For the text-containing cell, return its midpoint in (x, y) coordinate format. 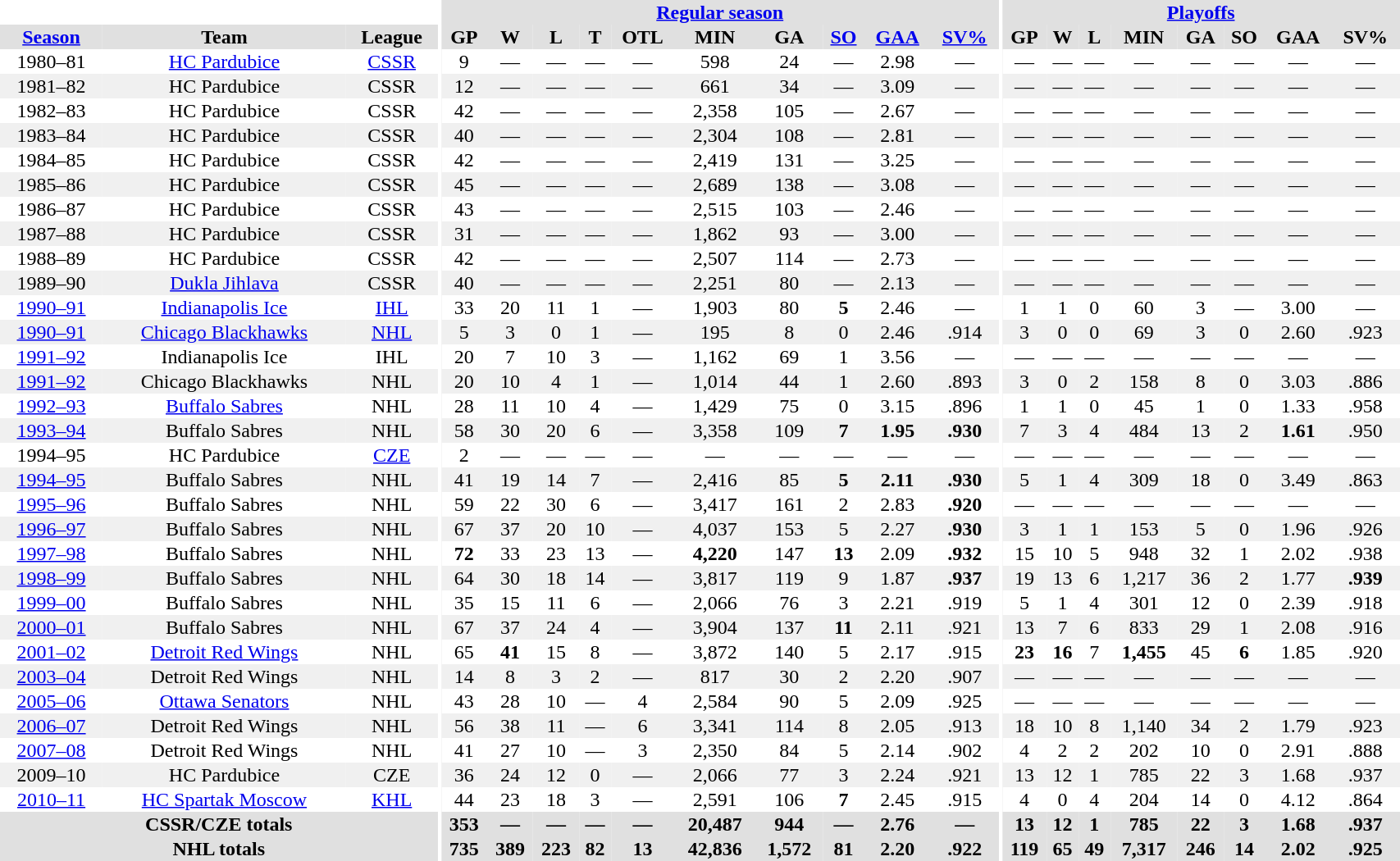
2,515 (715, 209)
.893 (964, 381)
.922 (964, 849)
76 (789, 603)
3,817 (715, 578)
1.61 (1297, 430)
2003–04 (51, 676)
31 (464, 234)
2.17 (897, 652)
4,037 (715, 529)
3,358 (715, 430)
309 (1144, 480)
138 (789, 184)
147 (789, 553)
1985–86 (51, 184)
.886 (1365, 381)
35 (464, 603)
2005–06 (51, 701)
.913 (964, 726)
3.03 (1297, 381)
2.83 (897, 504)
1981–82 (51, 86)
195 (715, 332)
2,689 (715, 184)
84 (789, 750)
1999–00 (51, 603)
2.08 (1297, 627)
202 (1144, 750)
106 (789, 799)
42,836 (715, 849)
137 (789, 627)
1,862 (715, 234)
1.95 (897, 430)
7,317 (1144, 849)
1992–93 (51, 406)
2010–11 (51, 799)
Ottawa Senators (225, 701)
64 (464, 578)
103 (789, 209)
75 (789, 406)
.919 (964, 603)
1983–84 (51, 135)
3.15 (897, 406)
2.39 (1297, 603)
Dukla Jihlava (225, 283)
16 (1063, 652)
93 (789, 234)
833 (1144, 627)
3,904 (715, 627)
1987–88 (51, 234)
944 (789, 824)
1998–99 (51, 578)
85 (789, 480)
2,591 (715, 799)
1980–81 (51, 61)
League (392, 37)
.902 (964, 750)
246 (1201, 849)
.932 (964, 553)
.926 (1365, 529)
1,429 (715, 406)
1,217 (1144, 578)
2.91 (1297, 750)
105 (789, 111)
1,014 (715, 381)
1989–90 (51, 283)
161 (789, 504)
389 (510, 849)
82 (595, 849)
HC Spartak Moscow (225, 799)
140 (789, 652)
.950 (1365, 430)
1984–85 (51, 160)
948 (1144, 553)
158 (1144, 381)
1,162 (715, 357)
38 (510, 726)
72 (464, 553)
2,350 (715, 750)
4.12 (1297, 799)
2.45 (897, 799)
2.67 (897, 111)
3.09 (897, 86)
60 (1144, 307)
2,304 (715, 135)
1.79 (1297, 726)
2.24 (897, 775)
1,572 (789, 849)
1993–94 (51, 430)
1,140 (1144, 726)
3,872 (715, 652)
661 (715, 86)
.888 (1365, 750)
2,419 (715, 160)
484 (1144, 430)
.916 (1365, 627)
2.73 (897, 258)
2.27 (897, 529)
20,487 (715, 824)
KHL (392, 799)
59 (464, 504)
.918 (1365, 603)
204 (1144, 799)
2.14 (897, 750)
3,341 (715, 726)
2.05 (897, 726)
1.85 (1297, 652)
2001–02 (51, 652)
3.25 (897, 160)
2,416 (715, 480)
NHL totals (219, 849)
2.13 (897, 283)
OTL (643, 37)
1986–87 (51, 209)
598 (715, 61)
Season (51, 37)
3,417 (715, 504)
2.21 (897, 603)
.896 (964, 406)
.864 (1365, 799)
1995–96 (51, 504)
27 (510, 750)
81 (843, 849)
Regular season (720, 12)
3.08 (897, 184)
109 (789, 430)
1997–98 (51, 553)
2,251 (715, 283)
2007–08 (51, 750)
58 (464, 430)
T (595, 37)
.914 (964, 332)
2,358 (715, 111)
2,584 (715, 701)
1.96 (1297, 529)
1,455 (1144, 652)
56 (464, 726)
817 (715, 676)
1.33 (1297, 406)
32 (1201, 553)
1,903 (715, 307)
1982–83 (51, 111)
77 (789, 775)
4,220 (715, 553)
.907 (964, 676)
1.87 (897, 578)
2,507 (715, 258)
.863 (1365, 480)
90 (789, 701)
735 (464, 849)
2000–01 (51, 627)
2.98 (897, 61)
2.76 (897, 824)
108 (789, 135)
Team (225, 37)
.958 (1365, 406)
3.56 (897, 357)
223 (556, 849)
.938 (1365, 553)
1996–97 (51, 529)
1.77 (1297, 578)
301 (1144, 603)
353 (464, 824)
131 (789, 160)
3.49 (1297, 480)
2009–10 (51, 775)
1988–89 (51, 258)
29 (1201, 627)
49 (1094, 849)
CSSR/CZE totals (219, 824)
2.81 (897, 135)
Playoffs (1201, 12)
2006–07 (51, 726)
.939 (1365, 578)
